Return the [x, y] coordinate for the center point of the cell that contains the specified text.  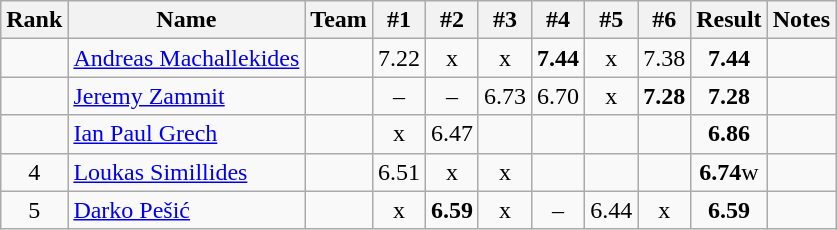
Result [729, 20]
5 [34, 210]
Team [339, 20]
Rank [34, 20]
6.73 [504, 96]
Loukas Simillides [186, 172]
Ian Paul Grech [186, 134]
6.86 [729, 134]
Andreas Machallekides [186, 58]
#2 [452, 20]
Notes [801, 20]
#3 [504, 20]
Darko Pešić [186, 210]
4 [34, 172]
6.47 [452, 134]
6.74w [729, 172]
Name [186, 20]
#4 [558, 20]
Jeremy Zammit [186, 96]
#1 [398, 20]
7.38 [664, 58]
6.44 [612, 210]
#6 [664, 20]
#5 [612, 20]
6.70 [558, 96]
7.22 [398, 58]
6.51 [398, 172]
